Locate the cell with the specified text and output its (x, y) center coordinate. 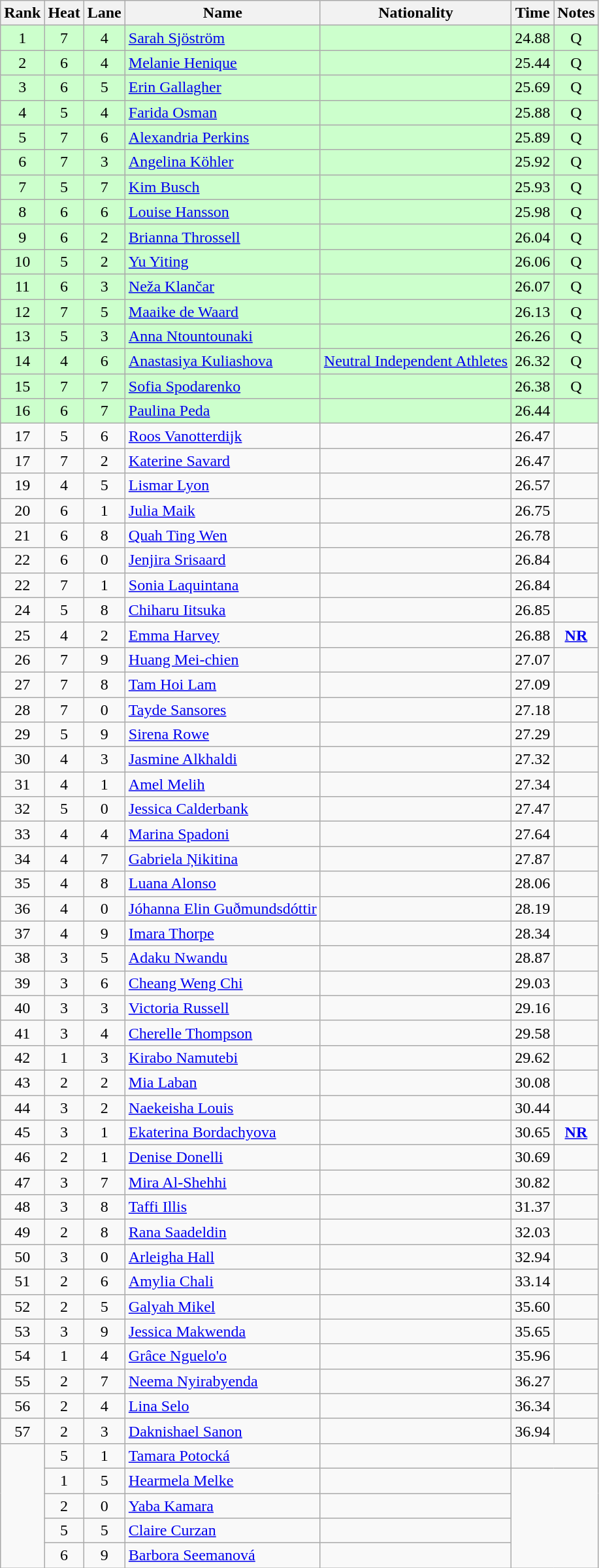
Cheang Weng Chi (222, 983)
26 (22, 659)
25.93 (533, 187)
29.16 (533, 1008)
13 (22, 337)
45 (22, 1133)
14 (22, 361)
Imara Thorpe (222, 933)
37 (22, 933)
26.07 (533, 286)
26.78 (533, 535)
Huang Mei-chien (222, 659)
26.38 (533, 386)
35.65 (533, 1331)
Maaike de Waard (222, 312)
24.88 (533, 38)
Lane (105, 13)
Galyah Mikel (222, 1307)
Anastasiya Kuliashova (222, 361)
25.69 (533, 88)
26.44 (533, 411)
49 (22, 1232)
57 (22, 1431)
28.06 (533, 884)
25.88 (533, 112)
Gabriela Ņikitina (222, 859)
Claire Curzan (222, 1531)
Tayde Sansores (222, 709)
19 (22, 486)
28.87 (533, 958)
40 (22, 1008)
Anna Ntountounaki (222, 337)
Ekaterina Bordachyova (222, 1133)
Neutral Independent Athletes (415, 361)
Name (222, 13)
Adaku Nwandu (222, 958)
26.85 (533, 610)
Amel Melih (222, 784)
Farida Osman (222, 112)
31 (22, 784)
47 (22, 1182)
15 (22, 386)
51 (22, 1282)
26.13 (533, 312)
30.82 (533, 1182)
Jenjira Srisaard (222, 560)
Victoria Russell (222, 1008)
32.94 (533, 1257)
Marina Spadoni (222, 834)
32 (22, 809)
26.26 (533, 337)
Roos Vanotterdijk (222, 436)
Alexandria Perkins (222, 137)
Daknishael Sanon (222, 1431)
Angelina Köhler (222, 162)
Mia Laban (222, 1082)
Jessica Calderbank (222, 809)
53 (22, 1331)
Denise Donelli (222, 1158)
Grâce Nguelo'o (222, 1356)
25.89 (533, 137)
29.58 (533, 1033)
Heat (64, 13)
Rana Saadeldin (222, 1232)
27.34 (533, 784)
Nationality (415, 13)
Lina Selo (222, 1406)
Tamara Potocká (222, 1456)
43 (22, 1082)
Cherelle Thompson (222, 1033)
Jóhanna Elin Guðmundsdóttir (222, 909)
Kim Busch (222, 187)
Yu Yiting (222, 261)
36 (22, 909)
26.75 (533, 510)
29 (22, 735)
21 (22, 535)
Tam Hoi Lam (222, 684)
27.18 (533, 709)
35 (22, 884)
27.32 (533, 759)
20 (22, 510)
Jessica Makwenda (222, 1331)
30 (22, 759)
27.47 (533, 809)
27.07 (533, 659)
28 (22, 709)
28.19 (533, 909)
32.03 (533, 1232)
33 (22, 834)
30.69 (533, 1158)
42 (22, 1058)
Brianna Throssell (222, 237)
52 (22, 1307)
Quah Ting Wen (222, 535)
35.60 (533, 1307)
27.64 (533, 834)
46 (22, 1158)
Chiharu Iitsuka (222, 610)
Paulina Peda (222, 411)
33.14 (533, 1282)
48 (22, 1207)
Luana Alonso (222, 884)
Arleigha Hall (222, 1257)
29.62 (533, 1058)
Julia Maik (222, 510)
Melanie Henique (222, 63)
Neema Nyirabyenda (222, 1381)
34 (22, 859)
Jasmine Alkhaldi (222, 759)
Lismar Lyon (222, 486)
26.32 (533, 361)
36.34 (533, 1406)
Katerine Savard (222, 461)
27.87 (533, 859)
55 (22, 1381)
Emma Harvey (222, 635)
36.94 (533, 1431)
Erin Gallagher (222, 88)
56 (22, 1406)
31.37 (533, 1207)
Sonia Laquintana (222, 585)
44 (22, 1108)
Sarah Sjöström (222, 38)
Amylia Chali (222, 1282)
Kirabo Namutebi (222, 1058)
Sirena Rowe (222, 735)
54 (22, 1356)
35.96 (533, 1356)
Notes (576, 13)
30.08 (533, 1082)
27.29 (533, 735)
28.34 (533, 933)
26.06 (533, 261)
Time (533, 13)
39 (22, 983)
11 (22, 286)
25 (22, 635)
Hearmela Melke (222, 1480)
26.04 (533, 237)
36.27 (533, 1381)
Rank (22, 13)
Sofia Spodarenko (222, 386)
30.65 (533, 1133)
24 (22, 610)
30.44 (533, 1108)
25.98 (533, 212)
Taffi Illis (222, 1207)
25.92 (533, 162)
Louise Hansson (222, 212)
27.09 (533, 684)
Naekeisha Louis (222, 1108)
Yaba Kamara (222, 1505)
Mira Al-Shehhi (222, 1182)
Barbora Seemanová (222, 1556)
29.03 (533, 983)
26.57 (533, 486)
26.88 (533, 635)
10 (22, 261)
16 (22, 411)
50 (22, 1257)
Neža Klančar (222, 286)
25.44 (533, 63)
12 (22, 312)
27 (22, 684)
41 (22, 1033)
38 (22, 958)
